Locate the cell with the specified text and output its [X, Y] center coordinate. 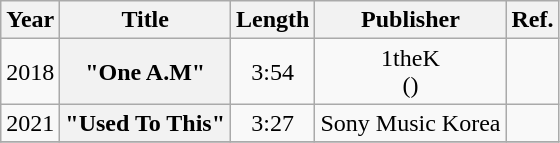
Title [146, 20]
3:54 [273, 72]
"One A.M" [146, 72]
2021 [30, 123]
"Used To This" [146, 123]
1theK() [410, 72]
Sony Music Korea [410, 123]
Year [30, 20]
2018 [30, 72]
3:27 [273, 123]
Length [273, 20]
Publisher [410, 20]
Ref. [532, 20]
